Provide the [X, Y] coordinate of the cell's center where the given text is located.  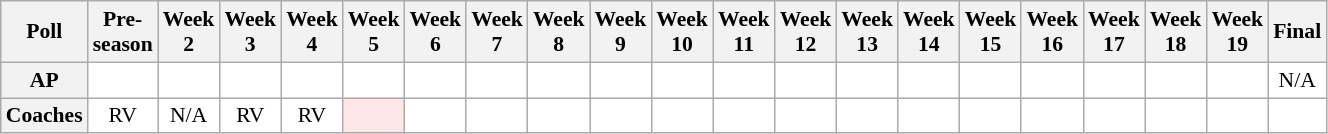
Coaches [44, 116]
Week4 [312, 32]
Week5 [374, 32]
Week8 [559, 32]
Final [1297, 32]
Week16 [1052, 32]
Week15 [991, 32]
Week7 [497, 32]
Week10 [682, 32]
Week14 [929, 32]
Week12 [806, 32]
AP [44, 80]
Week17 [1114, 32]
Poll [44, 32]
Pre-season [123, 32]
Week3 [250, 32]
Week13 [867, 32]
Week9 [621, 32]
Week18 [1176, 32]
Week2 [189, 32]
Week6 [435, 32]
Week19 [1237, 32]
Week11 [744, 32]
